Return (X, Y) of the center of cell containing provided text 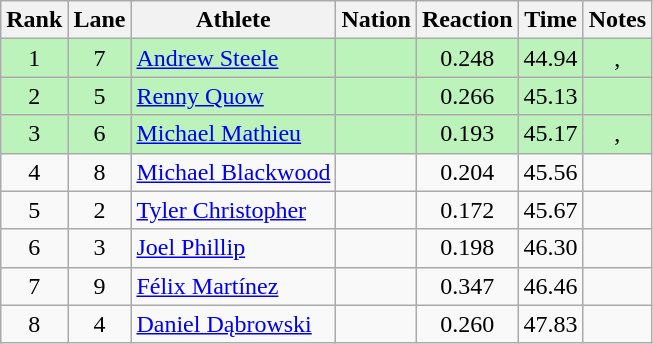
0.204 (467, 172)
0.266 (467, 96)
Félix Martínez (234, 286)
Joel Phillip (234, 248)
Reaction (467, 20)
Notes (617, 20)
1 (34, 58)
45.13 (550, 96)
Renny Quow (234, 96)
Daniel Dąbrowski (234, 324)
46.46 (550, 286)
0.172 (467, 210)
Michael Mathieu (234, 134)
Andrew Steele (234, 58)
0.198 (467, 248)
Michael Blackwood (234, 172)
0.248 (467, 58)
0.260 (467, 324)
45.67 (550, 210)
45.17 (550, 134)
45.56 (550, 172)
Time (550, 20)
Athlete (234, 20)
0.347 (467, 286)
Nation (376, 20)
46.30 (550, 248)
47.83 (550, 324)
Lane (100, 20)
Rank (34, 20)
Tyler Christopher (234, 210)
0.193 (467, 134)
44.94 (550, 58)
9 (100, 286)
